Pinpoint the cell where the given text exists, returning its (x, y) midpoint coordinate. 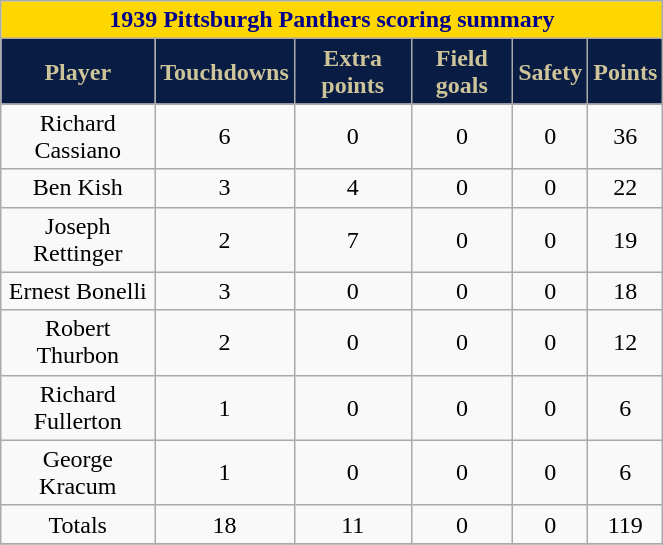
1939 Pittsburgh Panthers scoring summary (332, 20)
Safety (550, 72)
7 (352, 240)
Player (78, 72)
Points (626, 72)
119 (626, 524)
Ben Kish (78, 188)
36 (626, 136)
Richard Cassiano (78, 136)
12 (626, 342)
Extra points (352, 72)
4 (352, 188)
Totals (78, 524)
George Kracum (78, 472)
19 (626, 240)
Richard Fullerton (78, 408)
22 (626, 188)
Joseph Rettinger (78, 240)
Ernest Bonelli (78, 291)
Touchdowns (225, 72)
Field goals (462, 72)
11 (352, 524)
Robert Thurbon (78, 342)
